Provide the (X, Y) coordinate of the cell's center where the given text is located.  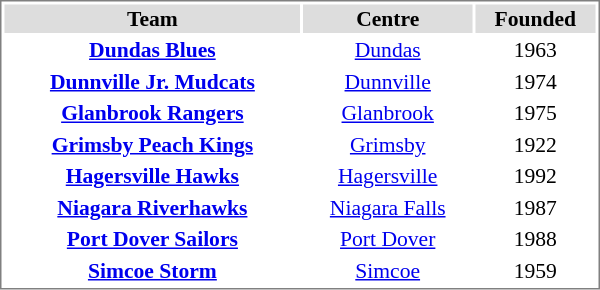
1922 (535, 144)
Glanbrook Rangers (152, 113)
Port Dover Sailors (152, 239)
Port Dover (388, 239)
Dundas (388, 50)
Grimsby (388, 144)
Dundas Blues (152, 50)
Centre (388, 18)
Dunnville Jr. Mudcats (152, 82)
1963 (535, 50)
1988 (535, 239)
Dunnville (388, 82)
Niagara Falls (388, 208)
Simcoe Storm (152, 270)
Founded (535, 18)
Simcoe (388, 270)
Team (152, 18)
Glanbrook (388, 113)
1974 (535, 82)
Niagara Riverhawks (152, 208)
Hagersville (388, 176)
Hagersville Hawks (152, 176)
1959 (535, 270)
1992 (535, 176)
1987 (535, 208)
1975 (535, 113)
Grimsby Peach Kings (152, 144)
